Output the [X, Y] coordinate of the center of the cell containing the given text.  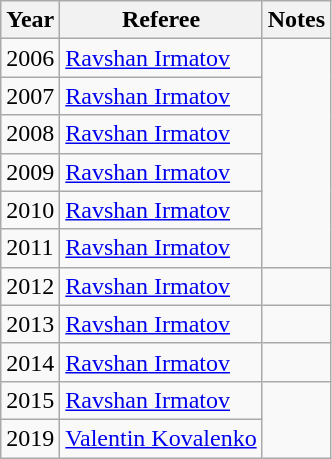
2007 [30, 96]
Year [30, 20]
2009 [30, 172]
2019 [30, 438]
2012 [30, 286]
2011 [30, 248]
Valentin Kovalenko [161, 438]
2006 [30, 58]
2013 [30, 324]
2008 [30, 134]
Notes [296, 20]
2014 [30, 362]
2015 [30, 400]
2010 [30, 210]
Referee [161, 20]
